Locate the cell with the specified text and output its [X, Y] center coordinate. 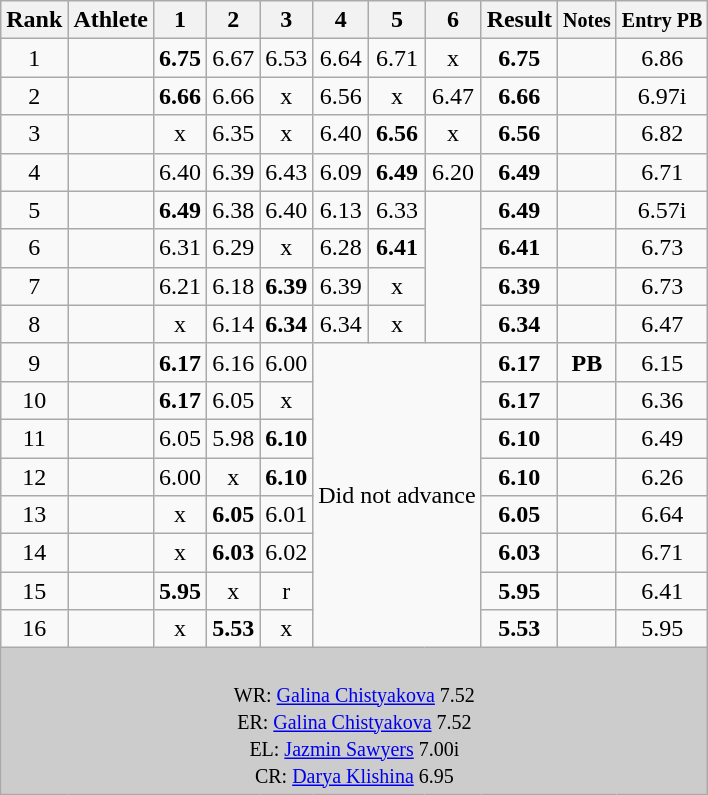
6.26 [662, 477]
6.09 [341, 172]
6.53 [286, 58]
6.02 [286, 553]
Entry PB [662, 20]
Result [519, 20]
r [286, 591]
6.33 [397, 210]
Rank [34, 20]
6.57i [662, 210]
9 [34, 362]
6.97i [662, 96]
6.29 [234, 248]
6.28 [341, 248]
7 [34, 286]
8 [34, 324]
10 [34, 400]
6.86 [662, 58]
13 [34, 515]
Did not advance [397, 495]
6.21 [180, 286]
Athlete [111, 20]
6.15 [662, 362]
6.01 [286, 515]
14 [34, 553]
16 [34, 629]
WR: Galina Chistyakova 7.52ER: Galina Chistyakova 7.52 EL: Jazmin Sawyers 7.00iCR: Darya Klishina 6.95 [354, 721]
5.98 [234, 438]
6.43 [286, 172]
6.38 [234, 210]
6.16 [234, 362]
6.14 [234, 324]
PB [588, 362]
15 [34, 591]
6.18 [234, 286]
Notes [588, 20]
6.82 [662, 134]
6.36 [662, 400]
6.35 [234, 134]
11 [34, 438]
6.13 [341, 210]
6.31 [180, 248]
6.20 [453, 172]
6.67 [234, 58]
12 [34, 477]
